Capture the cell that displays the provided text and extract its (X, Y) central coordinate. 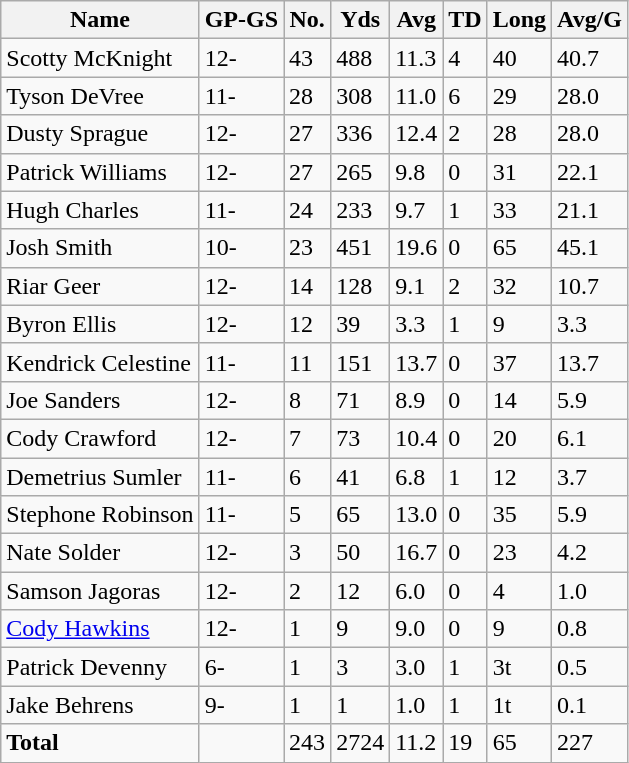
0.8 (590, 629)
265 (360, 172)
24 (308, 210)
13.0 (416, 515)
151 (360, 362)
6.1 (590, 438)
33 (519, 210)
336 (360, 134)
12.4 (416, 134)
50 (360, 553)
Jake Behrens (100, 705)
31 (519, 172)
7 (308, 438)
Josh Smith (100, 248)
37 (519, 362)
22.1 (590, 172)
71 (360, 400)
Patrick Williams (100, 172)
9.1 (416, 286)
40.7 (590, 58)
TD (465, 20)
35 (519, 515)
Stephone Robinson (100, 515)
19.6 (416, 248)
Avg/G (590, 20)
Cody Crawford (100, 438)
11.0 (416, 96)
Long (519, 20)
Riar Geer (100, 286)
Dusty Sprague (100, 134)
Nate Solder (100, 553)
No. (308, 20)
Byron Ellis (100, 324)
43 (308, 58)
GP-GS (241, 20)
32 (519, 286)
6- (241, 667)
Tyson DeVree (100, 96)
Samson Jagoras (100, 591)
8.9 (416, 400)
227 (590, 743)
Kendrick Celestine (100, 362)
6.0 (416, 591)
Name (100, 20)
11.3 (416, 58)
19 (465, 743)
39 (360, 324)
233 (360, 210)
41 (360, 477)
21.1 (590, 210)
45.1 (590, 248)
4.2 (590, 553)
1t (519, 705)
11.2 (416, 743)
9- (241, 705)
11 (308, 362)
40 (519, 58)
3.7 (590, 477)
451 (360, 248)
Avg (416, 20)
3.0 (416, 667)
488 (360, 58)
73 (360, 438)
10.7 (590, 286)
10.4 (416, 438)
16.7 (416, 553)
Yds (360, 20)
243 (308, 743)
0.1 (590, 705)
2724 (360, 743)
Demetrius Sumler (100, 477)
3t (519, 667)
5 (308, 515)
Cody Hawkins (100, 629)
Joe Sanders (100, 400)
6.8 (416, 477)
9.8 (416, 172)
Hugh Charles (100, 210)
0.5 (590, 667)
8 (308, 400)
128 (360, 286)
9.0 (416, 629)
Total (100, 743)
20 (519, 438)
10- (241, 248)
Scotty McKnight (100, 58)
Patrick Devenny (100, 667)
9.7 (416, 210)
29 (519, 96)
308 (360, 96)
